Locate the cell with the specified text and output its [X, Y] center coordinate. 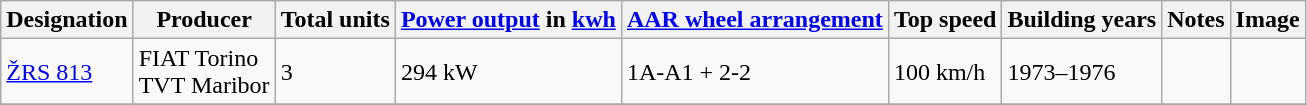
Notes [1196, 20]
Total units [335, 20]
Power output in kwh [508, 20]
3 [335, 72]
100 km/h [945, 72]
1973–1976 [1082, 72]
294 kW [508, 72]
ŽRS 813 [67, 72]
Image [1268, 20]
1A-A1 + 2-2 [754, 72]
Designation [67, 20]
Top speed [945, 20]
AAR wheel arrangement [754, 20]
FIAT TorinoTVT Maribor [204, 72]
Building years [1082, 20]
Producer [204, 20]
